Capture the cell that displays the provided text and extract its (X, Y) central coordinate. 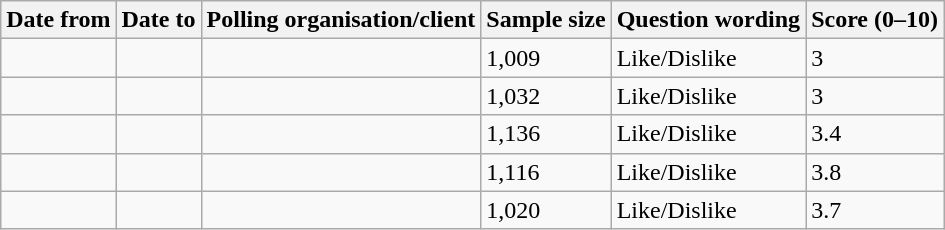
Date from (58, 20)
Question wording (708, 20)
Sample size (546, 20)
Date to (158, 20)
Score (0–10) (875, 20)
1,032 (546, 96)
1,009 (546, 58)
3.8 (875, 172)
1,136 (546, 134)
3.7 (875, 210)
1,116 (546, 172)
Polling organisation/client (341, 20)
3.4 (875, 134)
1,020 (546, 210)
